For the text-containing cell, return its midpoint in (x, y) coordinate format. 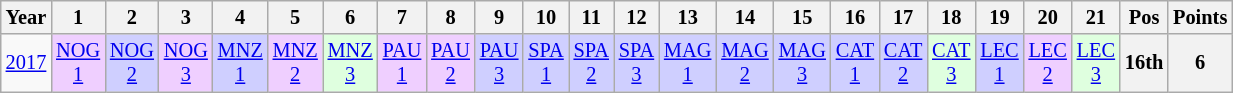
3 (186, 17)
15 (802, 17)
LEC1 (999, 63)
12 (636, 17)
20 (1048, 17)
16th (1144, 63)
2017 (26, 63)
LEC2 (1048, 63)
18 (951, 17)
MNZ3 (350, 63)
4 (240, 17)
CAT2 (903, 63)
16 (855, 17)
LEC3 (1096, 63)
2 (132, 17)
14 (744, 17)
NOG1 (78, 63)
5 (296, 17)
MNZ2 (296, 63)
NOG3 (186, 63)
CAT1 (855, 63)
MAG3 (802, 63)
17 (903, 17)
13 (688, 17)
PAU3 (500, 63)
11 (592, 17)
19 (999, 17)
SPA1 (546, 63)
1 (78, 17)
SPA2 (592, 63)
MAG2 (744, 63)
Year (26, 17)
9 (500, 17)
21 (1096, 17)
10 (546, 17)
PAU1 (402, 63)
MNZ1 (240, 63)
Pos (1144, 17)
SPA3 (636, 63)
MAG1 (688, 63)
CAT3 (951, 63)
8 (450, 17)
7 (402, 17)
NOG2 (132, 63)
PAU2 (450, 63)
Points (1200, 17)
